Identify which cell holds the provided text, then report its [X, Y] central coordinate. 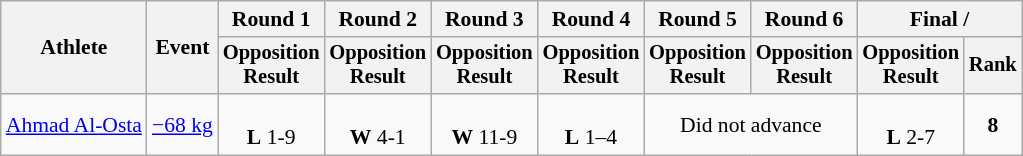
−68 kg [182, 124]
Round 1 [272, 19]
Final / [939, 19]
Did not advance [750, 124]
L 1-9 [272, 124]
Event [182, 48]
Round 2 [378, 19]
L 2-7 [910, 124]
W 4-1 [378, 124]
Round 4 [592, 19]
Round 3 [484, 19]
L 1–4 [592, 124]
W 11-9 [484, 124]
Round 5 [698, 19]
Round 6 [804, 19]
Ahmad Al-Osta [74, 124]
Rank [993, 66]
8 [993, 124]
Athlete [74, 48]
